Capture the cell that displays the provided text and extract its (X, Y) central coordinate. 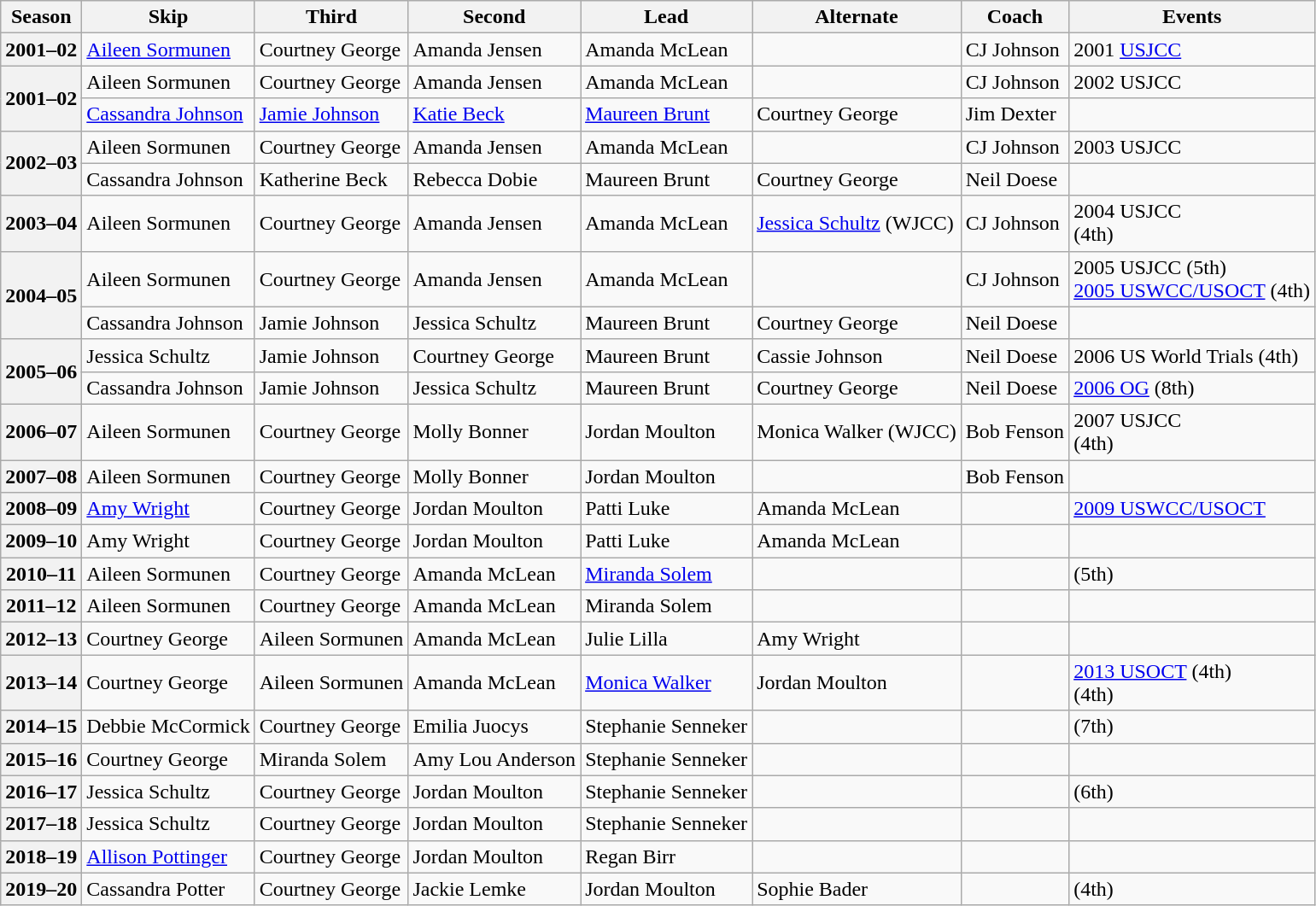
Sophie Bader (857, 889)
2010–11 (41, 574)
2002–03 (41, 163)
2015–16 (41, 759)
Jackie Lemke (494, 889)
Skip (168, 17)
2007–08 (41, 476)
2014–15 (41, 727)
Julie Lilla (666, 639)
Allison Pottinger (168, 856)
2008–09 (41, 509)
2007 USJCC (4th) (1192, 432)
Amy Lou Anderson (494, 759)
Rebecca Dobie (494, 179)
2003–04 (41, 224)
2018–19 (41, 856)
Third (331, 17)
Season (41, 17)
2005–06 (41, 371)
Alternate (857, 17)
Monica Walker (666, 683)
2016–17 (41, 792)
2009–10 (41, 541)
Coach (1015, 17)
(6th) (1192, 792)
(5th) (1192, 574)
2012–13 (41, 639)
Lead (666, 17)
Regan Birr (666, 856)
2017–18 (41, 824)
(4th) (1192, 889)
(7th) (1192, 727)
Monica Walker (WJCC) (857, 432)
2002 USJCC (1192, 82)
Debbie McCormick (168, 727)
Katherine Beck (331, 179)
2011–12 (41, 606)
2013 USOCT (4th) (4th) (1192, 683)
Katie Beck (494, 114)
Second (494, 17)
2001 USJCC (1192, 50)
2005 USJCC (5th)2005 USWCC/USOCT (4th) (1192, 278)
2013–14 (41, 683)
Jim Dexter (1015, 114)
2006 US World Trials (4th) (1192, 355)
Cassie Johnson (857, 355)
2004–05 (41, 295)
Jessica Schultz (WJCC) (857, 224)
2004 USJCC (4th) (1192, 224)
2019–20 (41, 889)
2003 USJCC (1192, 147)
Events (1192, 17)
Emilia Juocys (494, 727)
2009 USWCC/USOCT (1192, 509)
Cassandra Potter (168, 889)
2006–07 (41, 432)
2006 OG (8th) (1192, 388)
